Determine the [X, Y] coordinate at the center of the cell enclosing the given text.  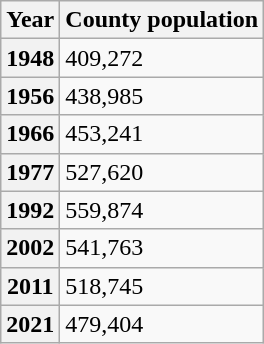
479,404 [162, 324]
527,620 [162, 172]
2002 [30, 248]
Year [30, 20]
County population [162, 20]
1956 [30, 96]
453,241 [162, 134]
559,874 [162, 210]
438,985 [162, 96]
2011 [30, 286]
541,763 [162, 248]
409,272 [162, 58]
518,745 [162, 286]
1977 [30, 172]
1992 [30, 210]
1948 [30, 58]
2021 [30, 324]
1966 [30, 134]
